Output the (X, Y) coordinate of the center of the cell containing the given text.  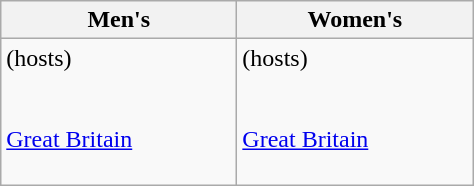
Men's (119, 20)
Women's (355, 20)
